Extract the [X, Y] coordinate from the center of the cell holding the provided text.  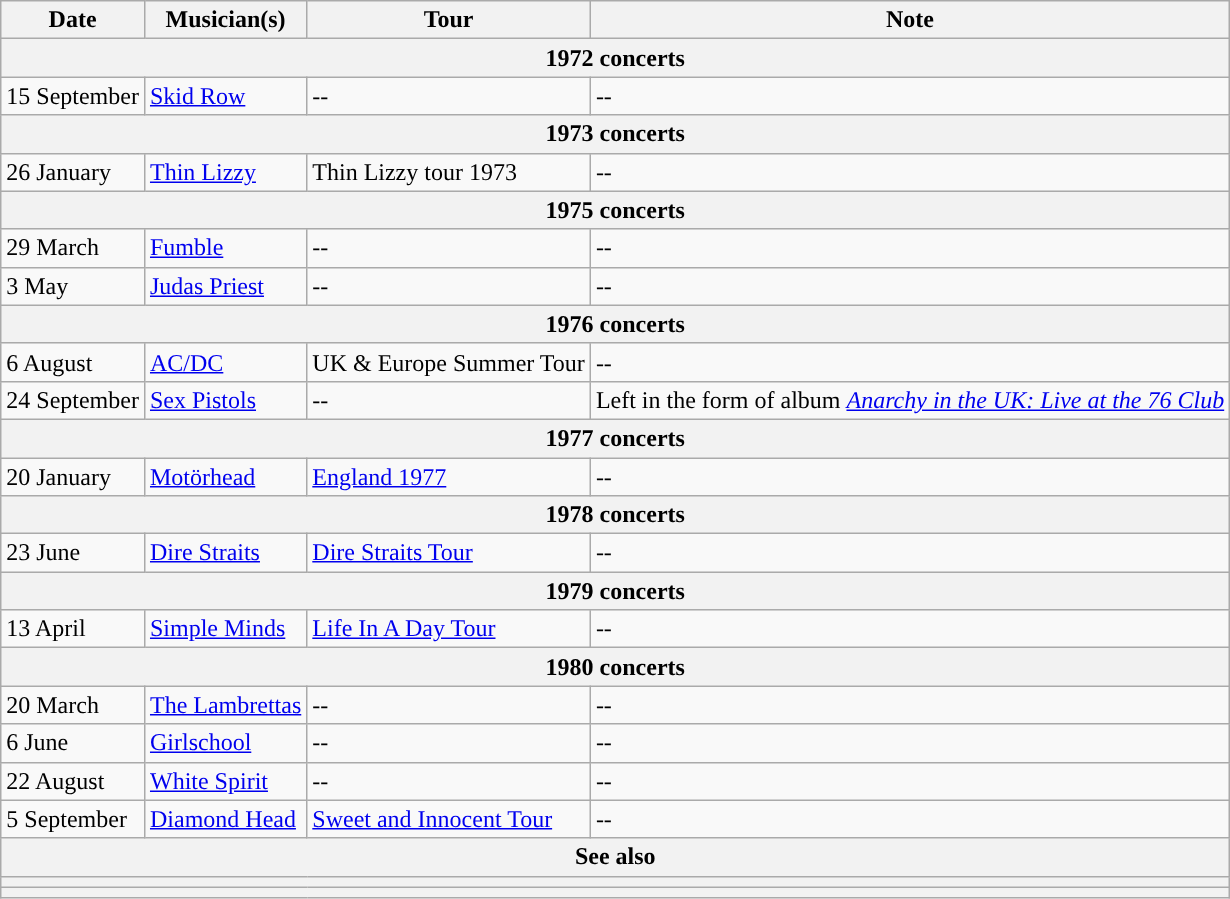
13 April [73, 629]
White Spirit [225, 781]
Dire Straits [225, 553]
1978 concerts [616, 515]
29 March [73, 248]
23 June [73, 553]
Judas Priest [225, 286]
Sweet and Innocent Tour [449, 819]
England 1977 [449, 477]
26 January [73, 172]
1973 concerts [616, 134]
Date [73, 20]
6 June [73, 743]
1980 concerts [616, 667]
6 August [73, 362]
Diamond Head [225, 819]
Girlschool [225, 743]
Simple Minds [225, 629]
Dire Straits Tour [449, 553]
1976 concerts [616, 324]
Skid Row [225, 96]
1977 concerts [616, 438]
Life In A Day Tour [449, 629]
5 September [73, 819]
See also [616, 857]
Motörhead [225, 477]
24 September [73, 400]
22 August [73, 781]
Thin Lizzy tour 1973 [449, 172]
15 September [73, 96]
20 January [73, 477]
The Lambrettas [225, 705]
Sex Pistols [225, 400]
Fumble [225, 248]
1972 concerts [616, 58]
1975 concerts [616, 210]
20 March [73, 705]
AC/DC [225, 362]
1979 concerts [616, 591]
Musician(s) [225, 20]
Left in the form of album Anarchy in the UK: Live at the 76 Club [910, 400]
Tour [449, 20]
3 May [73, 286]
UK & Europe Summer Tour [449, 362]
Note [910, 20]
Thin Lizzy [225, 172]
